Pinpoint the cell where the given text exists, returning its [x, y] midpoint coordinate. 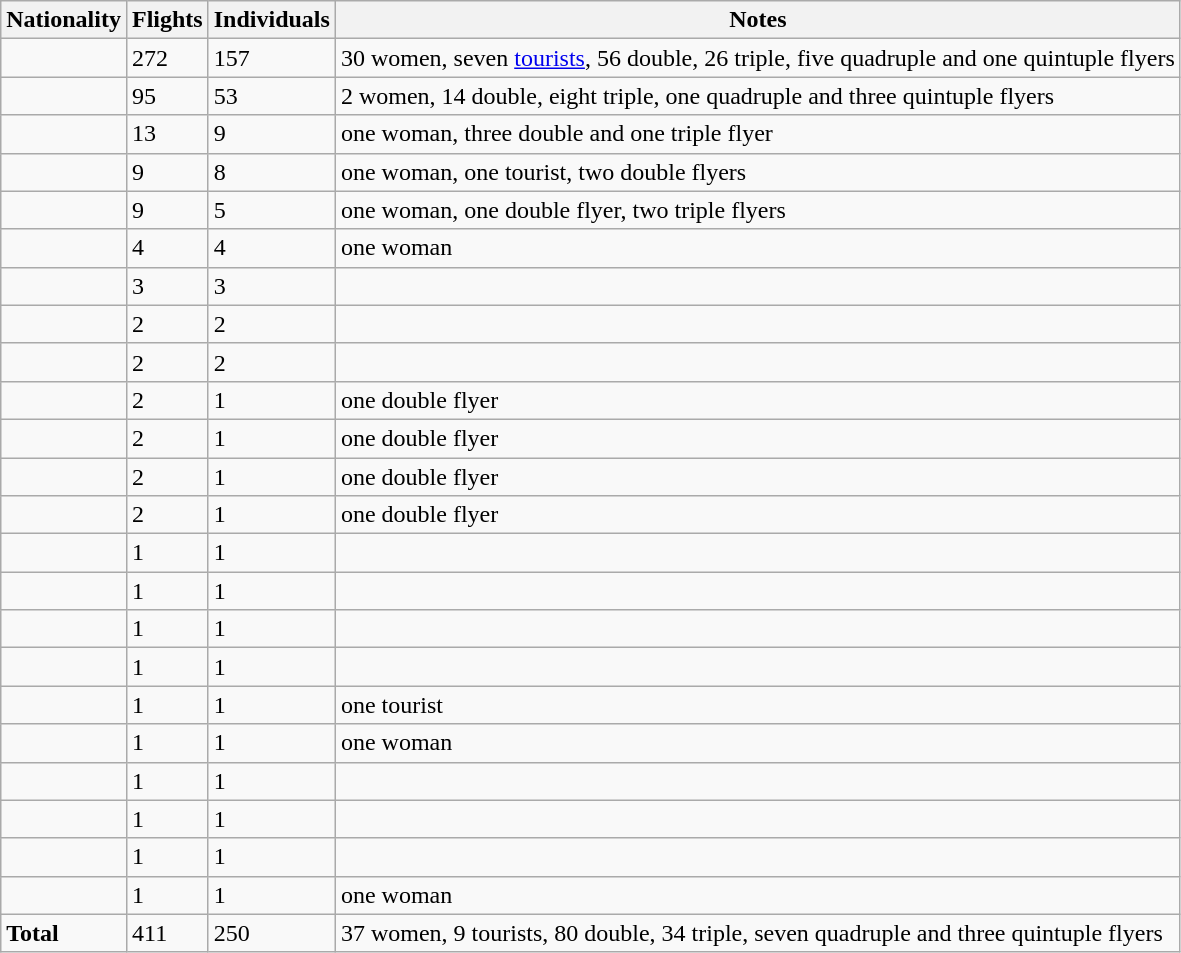
157 [272, 58]
one woman, three double and one triple flyer [758, 134]
one tourist [758, 705]
37 women, 9 tourists, 80 double, 34 triple, seven quadruple and three quintuple flyers [758, 933]
Nationality [64, 20]
one woman, one tourist, two double flyers [758, 172]
272 [167, 58]
Notes [758, 20]
53 [272, 96]
Total [64, 933]
2 women, 14 double, eight triple, one quadruple and three quintuple flyers [758, 96]
13 [167, 134]
95 [167, 96]
Individuals [272, 20]
Flights [167, 20]
250 [272, 933]
30 women, seven tourists, 56 double, 26 triple, five quadruple and one quintuple flyers [758, 58]
411 [167, 933]
5 [272, 210]
one woman, one double flyer, two triple flyers [758, 210]
8 [272, 172]
